Return the (x, y) coordinate for the center point of the cell that contains the specified text.  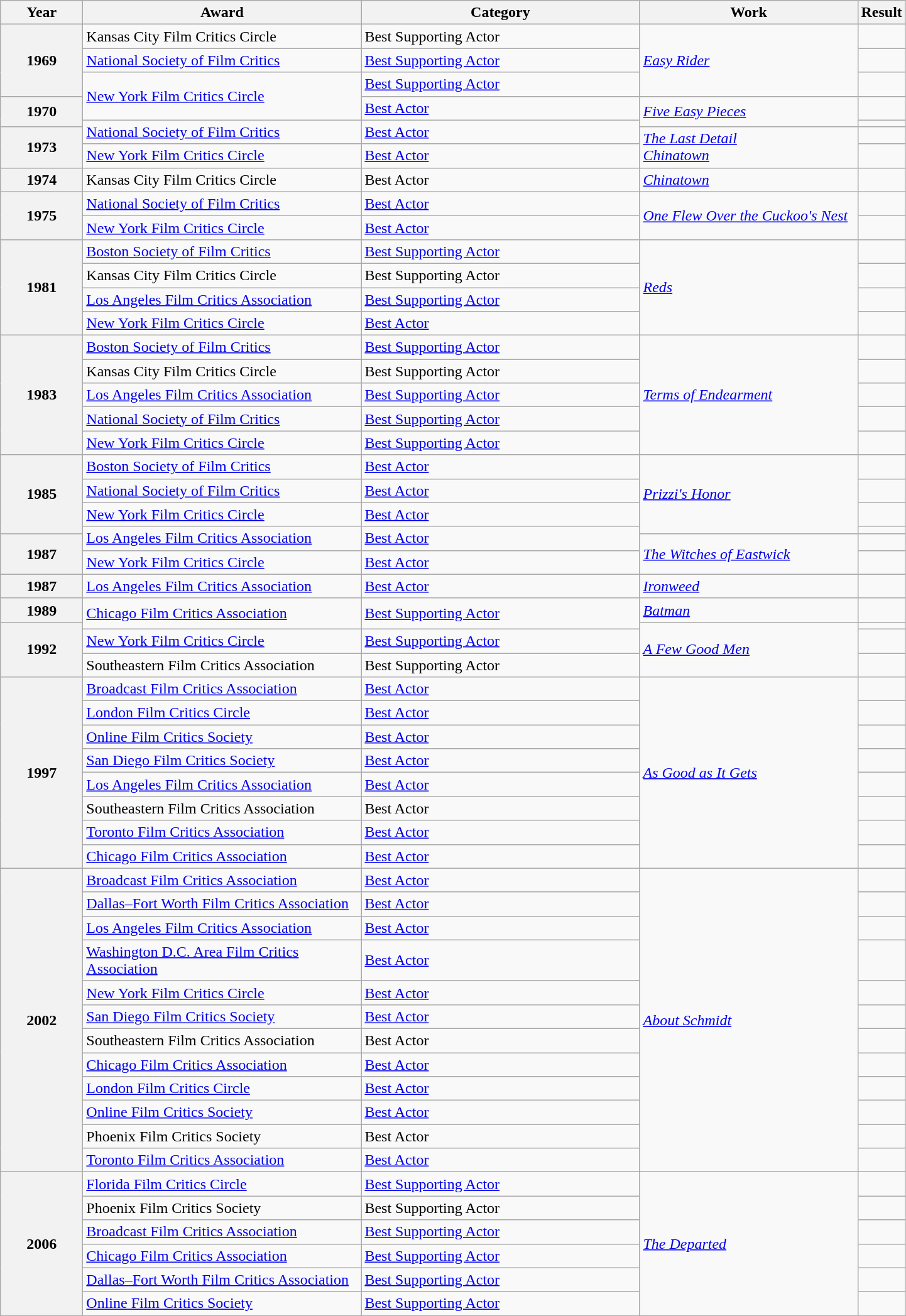
Batman (749, 610)
As Good as It Gets (749, 773)
2006 (41, 1244)
The Departed (749, 1244)
Category (500, 13)
1975 (41, 215)
1989 (41, 610)
Prizzi's Honor (749, 494)
1985 (41, 494)
1983 (41, 395)
1973 (41, 147)
Easy Rider (749, 60)
Award (222, 13)
1981 (41, 287)
A Few Good Men (749, 650)
1974 (41, 180)
1970 (41, 112)
1997 (41, 773)
One Flew Over the Cuckoo's Nest (749, 215)
1969 (41, 60)
1992 (41, 650)
Terms of Endearment (749, 395)
Year (41, 13)
Work (749, 13)
Five Easy Pieces (749, 112)
Result (881, 13)
Chinatown (749, 180)
Florida Film Critics Circle (222, 1184)
Washington D.C. Area Film Critics Association (222, 960)
2002 (41, 1020)
The Witches of Eastwick (749, 554)
The Last Detail Chinatown (749, 147)
Ironweed (749, 586)
Reds (749, 287)
About Schmidt (749, 1020)
